Identify which cell holds the provided text, then report its [x, y] central coordinate. 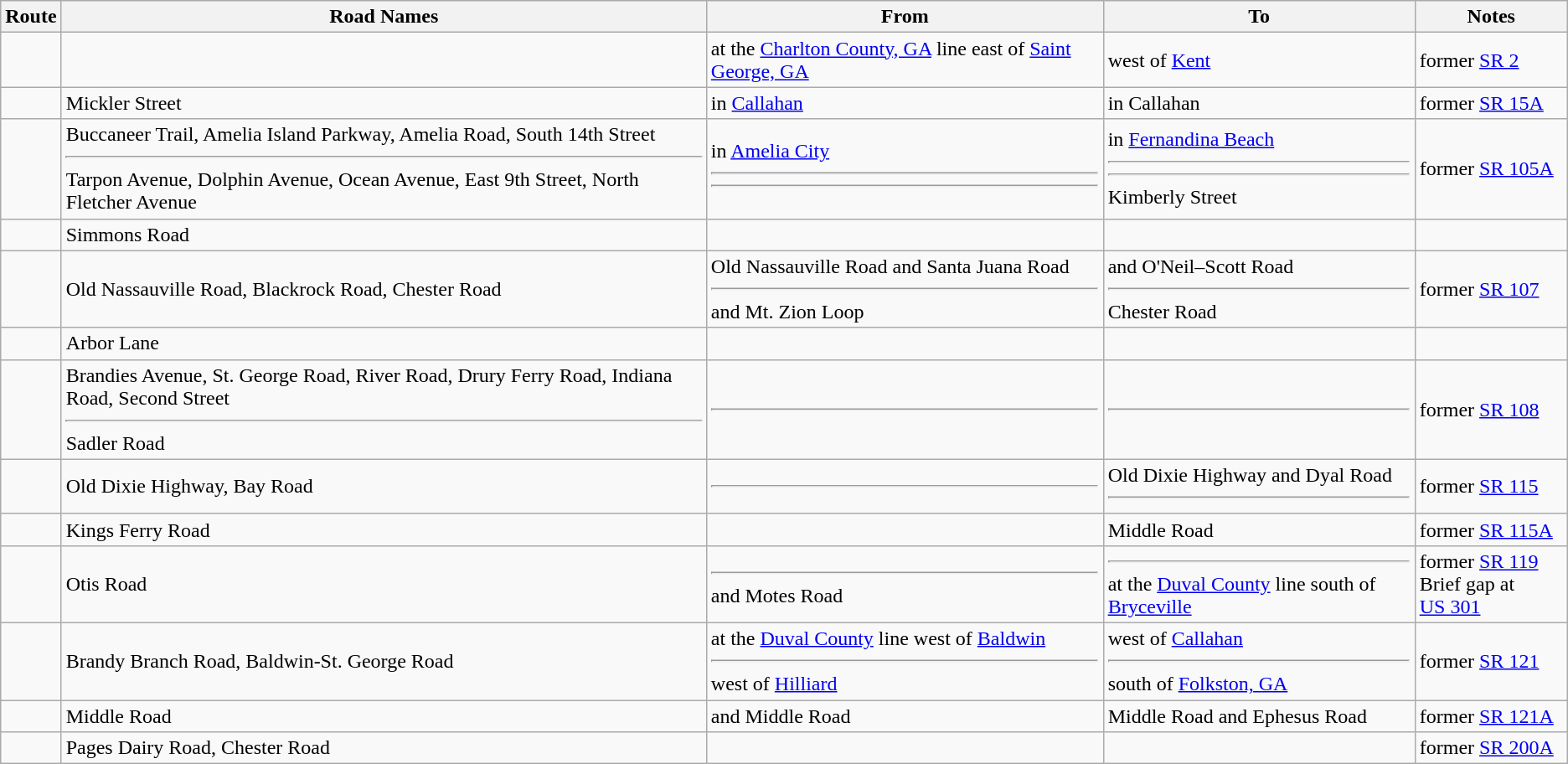
Brandy Branch Road, Baldwin-St. George Road [384, 661]
former SR 2 [1491, 60]
west of Kent [1259, 60]
and Middle Road [905, 716]
former SR 121 [1491, 661]
Road Names [384, 17]
west of Callahan south of Folkston, GA [1259, 661]
at the Charlton County, GA line east of Saint George, GA [905, 60]
Old Dixie Highway, Bay Road [384, 486]
From [905, 17]
former SR 115A [1491, 529]
and O'Neil–Scott RoadChester Road [1259, 289]
To [1259, 17]
Old Nassauville Road, Blackrock Road, Chester Road [384, 289]
and Motes Road [905, 584]
former SR 105A [1491, 169]
at the Duval County line south of Bryceville [1259, 584]
Arbor Lane [384, 343]
former SR 108 [1491, 409]
Simmons Road [384, 235]
former SR 15A [1491, 103]
former SR 119Brief gap at US 301 [1491, 584]
Otis Road [384, 584]
former SR 115 [1491, 486]
in Fernandina BeachKimberly Street [1259, 169]
former SR 107 [1491, 289]
Mickler Street [384, 103]
Middle Road and Ephesus Road [1259, 716]
Old Dixie Highway and Dyal Road [1259, 486]
Pages Dairy Road, Chester Road [384, 748]
Brandies Avenue, St. George Road, River Road, Drury Ferry Road, Indiana Road, Second StreetSadler Road [384, 409]
former SR 121A [1491, 716]
at the Duval County line west of Baldwin west of Hilliard [905, 661]
Route [31, 17]
Notes [1491, 17]
Kings Ferry Road [384, 529]
in Amelia City [905, 169]
Old Nassauville Road and Santa Juana Road and Mt. Zion Loop [905, 289]
former SR 200A [1491, 748]
